Return the [x, y] coordinate for the center point of the cell that contains the specified text.  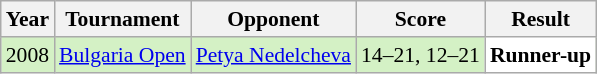
Tournament [122, 19]
Year [28, 19]
Score [420, 19]
Result [540, 19]
14–21, 12–21 [420, 55]
Runner-up [540, 55]
Petya Nedelcheva [274, 55]
2008 [28, 55]
Opponent [274, 19]
Bulgaria Open [122, 55]
